Return [x, y] of the center of cell containing provided text 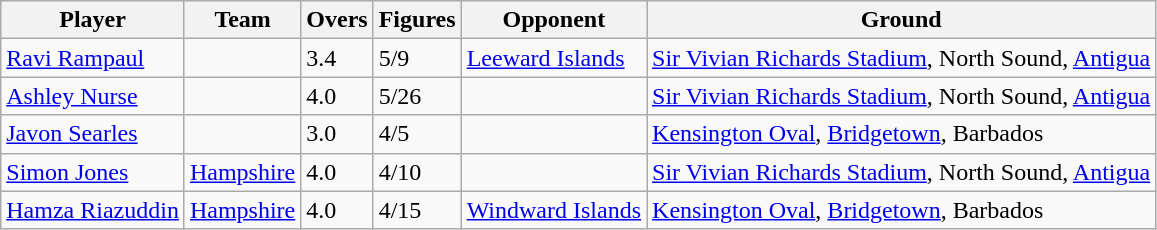
3.0 [337, 134]
Javon Searles [93, 134]
Opponent [554, 20]
Player [93, 20]
Leeward Islands [554, 58]
Team [242, 20]
Hamza Riazuddin [93, 210]
5/26 [417, 96]
Ravi Rampaul [93, 58]
4/5 [417, 134]
Ground [902, 20]
4/10 [417, 172]
Ashley Nurse [93, 96]
4/15 [417, 210]
5/9 [417, 58]
Windward Islands [554, 210]
Simon Jones [93, 172]
Overs [337, 20]
3.4 [337, 58]
Figures [417, 20]
